From the cell containing the given text, extract its center point as [x, y] coordinate. 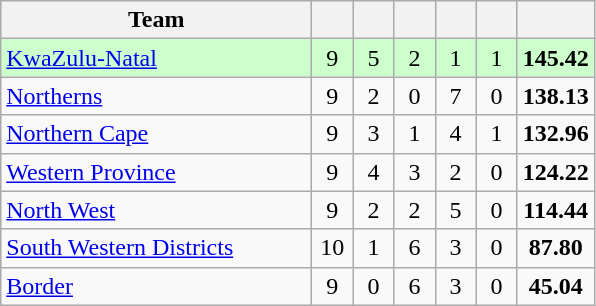
KwaZulu-Natal [156, 58]
7 [456, 96]
North West [156, 210]
45.04 [556, 286]
Western Province [156, 172]
Northerns [156, 96]
114.44 [556, 210]
145.42 [556, 58]
South Western Districts [156, 248]
124.22 [556, 172]
132.96 [556, 134]
Border [156, 286]
10 [332, 248]
138.13 [556, 96]
Northern Cape [156, 134]
Team [156, 20]
87.80 [556, 248]
